Output the (X, Y) coordinate of the center of the cell containing the given text.  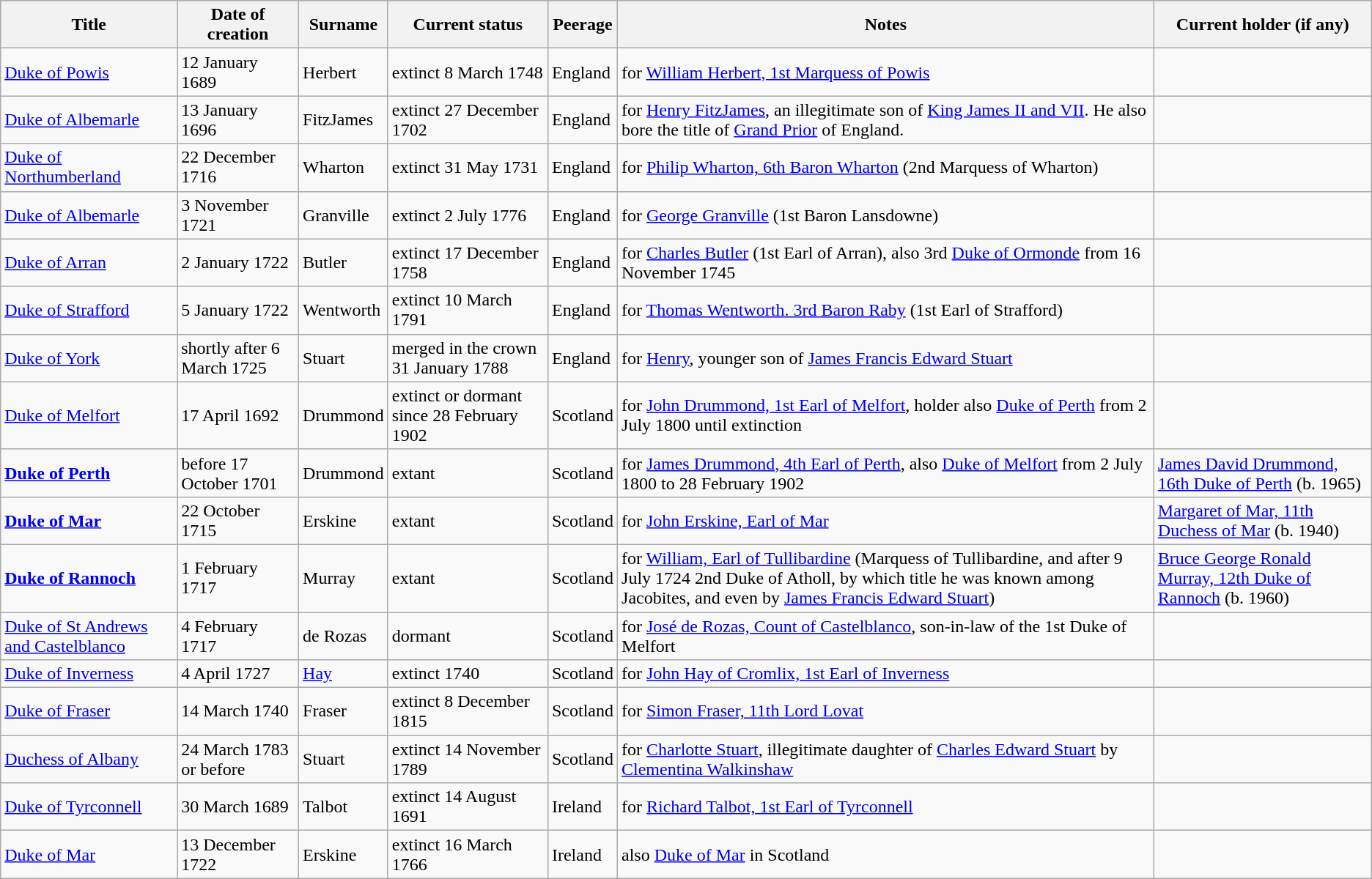
for Henry FitzJames, an illegitimate son of King James II and VII. He also bore the title of Grand Prior of England. (886, 120)
Peerage (582, 25)
Duke of Powis (89, 72)
Granville (344, 215)
4 February 1717 (238, 636)
12 January 1689 (238, 72)
extinct 14 November 1789 (468, 759)
extinct 8 December 1815 (468, 712)
for Charlotte Stuart, illegitimate daughter of Charles Edward Stuart by Clementina Walkinshaw (886, 759)
also Duke of Mar in Scotland (886, 854)
Wentworth (344, 311)
Butler (344, 262)
Bruce George Ronald Murray, 12th Duke of Rannoch (b. 1960) (1262, 578)
extinct 8 March 1748 (468, 72)
for James Drummond, 4th Earl of Perth, also Duke of Melfort from 2 July 1800 to 28 February 1902 (886, 473)
James David Drummond, 16th Duke of Perth (b. 1965) (1262, 473)
Herbert (344, 72)
Current status (468, 25)
3 November 1721 (238, 215)
extinct 2 July 1776 (468, 215)
shortly after 6 March 1725 (238, 357)
Duke of Northumberland (89, 167)
22 October 1715 (238, 520)
Duchess of Albany (89, 759)
2 January 1722 (238, 262)
Title (89, 25)
13 December 1722 (238, 854)
Duke of Strafford (89, 311)
Duke of Melfort (89, 415)
de Rozas (344, 636)
Hay (344, 674)
5 January 1722 (238, 311)
Notes (886, 25)
merged in the crown 31 January 1788 (468, 357)
17 April 1692 (238, 415)
for Richard Talbot, 1st Earl of Tyrconnell (886, 807)
extinct 1740 (468, 674)
extinct 16 March 1766 (468, 854)
for George Granville (1st Baron Lansdowne) (886, 215)
Surname (344, 25)
extinct 14 August 1691 (468, 807)
for John Drummond, 1st Earl of Melfort, holder also Duke of Perth from 2 July 1800 until extinction (886, 415)
extinct 10 March 1791 (468, 311)
Duke of St Andrews and Castelblanco (89, 636)
Margaret of Mar, 11th Duchess of Mar (b. 1940) (1262, 520)
FitzJames (344, 120)
extinct or dormant since 28 February 1902 (468, 415)
Duke of Fraser (89, 712)
Talbot (344, 807)
Duke of Tyrconnell (89, 807)
Murray (344, 578)
for John Erskine, Earl of Mar (886, 520)
30 March 1689 (238, 807)
22 December 1716 (238, 167)
for Philip Wharton, 6th Baron Wharton (2nd Marquess of Wharton) (886, 167)
before 17 October 1701 (238, 473)
for José de Rozas, Count of Castelblanco, son-in-law of the 1st Duke of Melfort (886, 636)
14 March 1740 (238, 712)
Duke of Inverness (89, 674)
Duke of Arran (89, 262)
dormant (468, 636)
extinct 27 December 1702 (468, 120)
for Henry, younger son of James Francis Edward Stuart (886, 357)
extinct 17 December 1758 (468, 262)
Current holder (if any) (1262, 25)
24 March 1783 or before (238, 759)
Fraser (344, 712)
for Simon Fraser, 11th Lord Lovat (886, 712)
4 April 1727 (238, 674)
extinct 31 May 1731 (468, 167)
for John Hay of Cromlix, 1st Earl of Inverness (886, 674)
for William Herbert, 1st Marquess of Powis (886, 72)
Duke of Rannoch (89, 578)
1 February 1717 (238, 578)
Wharton (344, 167)
for Thomas Wentworth. 3rd Baron Raby (1st Earl of Strafford) (886, 311)
Date of creation (238, 25)
Duke of York (89, 357)
for Charles Butler (1st Earl of Arran), also 3rd Duke of Ormonde from 16 November 1745 (886, 262)
13 January 1696 (238, 120)
Duke of Perth (89, 473)
